Scan for the cell matching the given text and deliver its (x, y) coordinate at center. 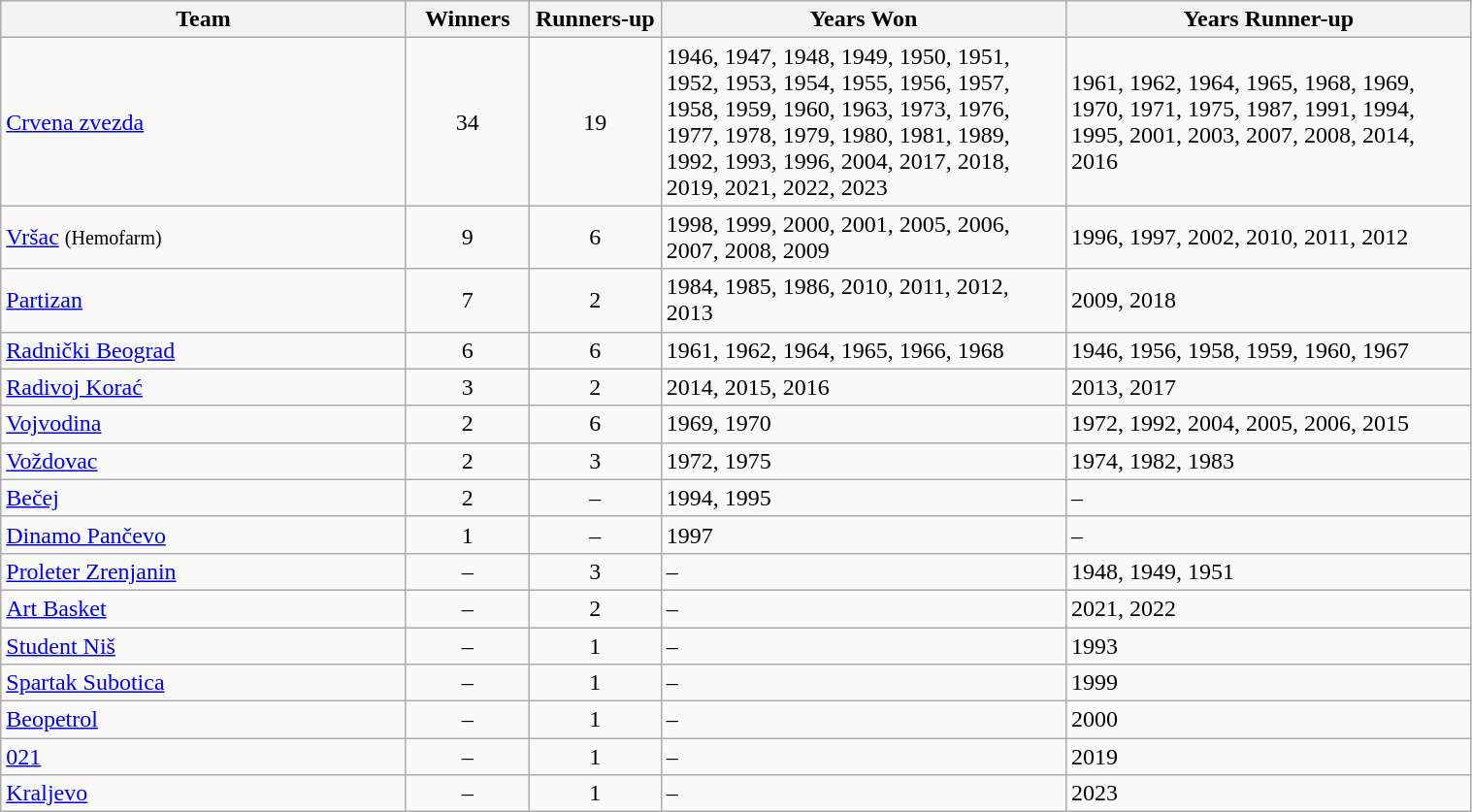
2000 (1269, 720)
1997 (864, 535)
Years Won (864, 19)
Team (204, 19)
7 (468, 301)
1996, 1997, 2002, 2010, 2011, 2012 (1269, 237)
1948, 1949, 1951 (1269, 571)
021 (204, 757)
2019 (1269, 757)
Art Basket (204, 608)
Voždovac (204, 461)
1969, 1970 (864, 424)
34 (468, 122)
Radivoj Korać (204, 387)
2009, 2018 (1269, 301)
1974, 1982, 1983 (1269, 461)
1972, 1992, 2004, 2005, 2006, 2015 (1269, 424)
Crvena zvezda (204, 122)
19 (595, 122)
1993 (1269, 645)
Kraljevo (204, 794)
2021, 2022 (1269, 608)
9 (468, 237)
2014, 2015, 2016 (864, 387)
Proleter Zrenjanin (204, 571)
Years Runner-up (1269, 19)
Beopetrol (204, 720)
Dinamo Pančevo (204, 535)
2023 (1269, 794)
Partizan (204, 301)
2013, 2017 (1269, 387)
1961, 1962, 1964, 1965, 1968, 1969, 1970, 1971, 1975, 1987, 1991, 1994, 1995, 2001, 2003, 2007, 2008, 2014, 2016 (1269, 122)
Spartak Subotica (204, 683)
1994, 1995 (864, 498)
1961, 1962, 1964, 1965, 1966, 1968 (864, 350)
Vojvodina (204, 424)
1998, 1999, 2000, 2001, 2005, 2006, 2007, 2008, 2009 (864, 237)
1972, 1975 (864, 461)
Bečej (204, 498)
1946, 1956, 1958, 1959, 1960, 1967 (1269, 350)
Winners (468, 19)
Vršac (Hemofarm) (204, 237)
Runners-up (595, 19)
Radnički Beograd (204, 350)
Student Niš (204, 645)
1999 (1269, 683)
1984, 1985, 1986, 2010, 2011, 2012, 2013 (864, 301)
